Determine the [x, y] coordinate at the center of the cell enclosing the given text.  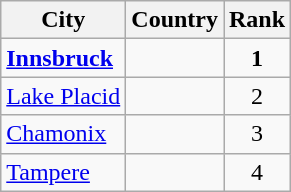
3 [258, 134]
2 [258, 96]
1 [258, 58]
Innsbruck [64, 58]
Rank [258, 20]
Tampere [64, 172]
4 [258, 172]
Lake Placid [64, 96]
Country [175, 20]
Chamonix [64, 134]
City [64, 20]
